From the cell containing the given text, extract its center point as [X, Y] coordinate. 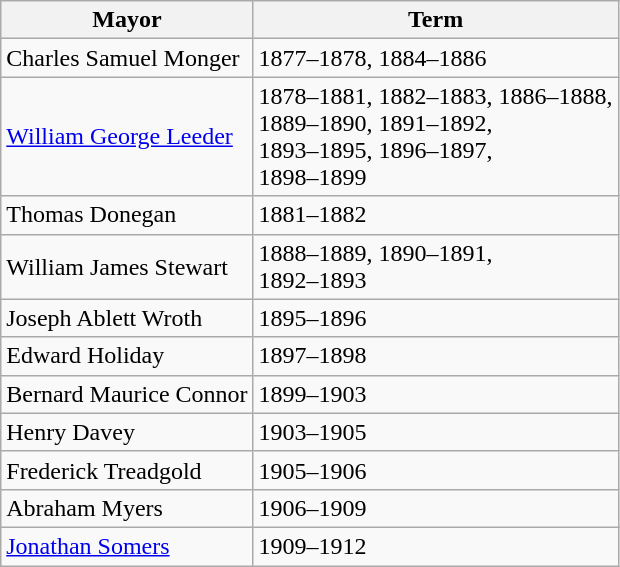
William George Leeder [127, 136]
Henry Davey [127, 432]
1899–1903 [436, 394]
1877–1878, 1884–1886 [436, 58]
Joseph Ablett Wroth [127, 318]
1897–1898 [436, 356]
Term [436, 20]
1888–1889, 1890–1891,1892–1893 [436, 266]
Frederick Treadgold [127, 470]
1878–1881, 1882–1883, 1886–1888,1889–1890, 1891–1892,1893–1895, 1896–1897,1898–1899 [436, 136]
Mayor [127, 20]
Bernard Maurice Connor [127, 394]
1903–1905 [436, 432]
Abraham Myers [127, 508]
1909–1912 [436, 546]
Charles Samuel Monger [127, 58]
William James Stewart [127, 266]
1906–1909 [436, 508]
Edward Holiday [127, 356]
1905–1906 [436, 470]
1881–1882 [436, 215]
1895–1896 [436, 318]
Jonathan Somers [127, 546]
Thomas Donegan [127, 215]
